Scan for the cell matching the given text and deliver its (X, Y) coordinate at center. 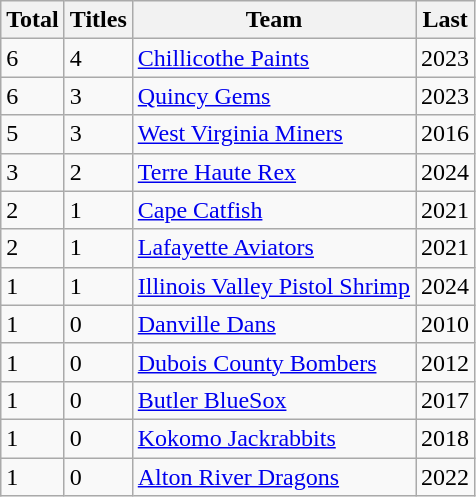
2018 (446, 438)
Terre Haute Rex (274, 172)
Illinois Valley Pistol Shrimp (274, 286)
Cape Catfish (274, 210)
West Virginia Miners (274, 134)
Total (33, 20)
Dubois County Bombers (274, 362)
2010 (446, 324)
Butler BlueSox (274, 400)
Danville Dans (274, 324)
5 (33, 134)
Kokomo Jackrabbits (274, 438)
Last (446, 20)
Team (274, 20)
4 (98, 58)
2016 (446, 134)
2022 (446, 477)
2012 (446, 362)
Chillicothe Paints (274, 58)
Quincy Gems (274, 96)
Lafayette Aviators (274, 248)
Alton River Dragons (274, 477)
2017 (446, 400)
Titles (98, 20)
